Capture the cell that displays the provided text and extract its (x, y) central coordinate. 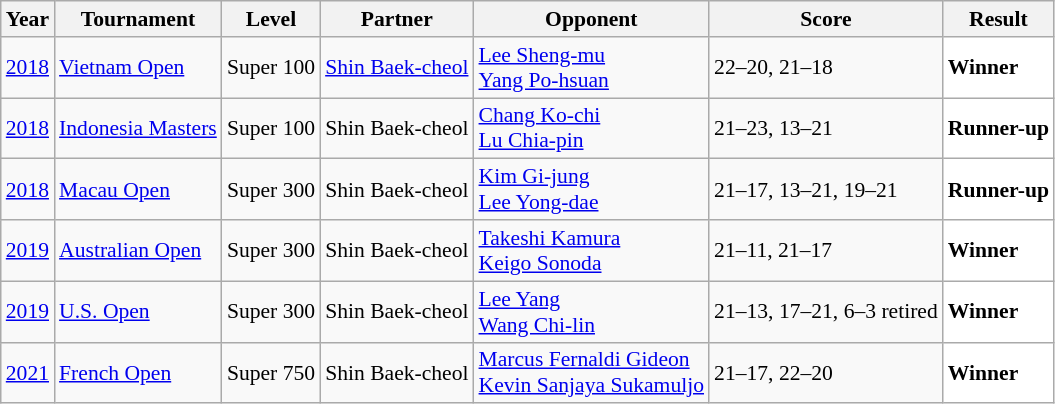
21–17, 22–20 (826, 372)
Partner (396, 19)
Result (998, 19)
21–23, 13–21 (826, 128)
Lee Sheng-mu Yang Po-hsuan (592, 68)
U.S. Open (138, 312)
21–13, 17–21, 6–3 retired (826, 312)
Takeshi Kamura Keigo Sonoda (592, 250)
Score (826, 19)
Vietnam Open (138, 68)
Super 750 (271, 372)
Macau Open (138, 190)
Australian Open (138, 250)
21–11, 21–17 (826, 250)
Kim Gi-jung Lee Yong-dae (592, 190)
French Open (138, 372)
Lee Yang Wang Chi-lin (592, 312)
22–20, 21–18 (826, 68)
Opponent (592, 19)
Indonesia Masters (138, 128)
Level (271, 19)
2021 (28, 372)
Year (28, 19)
Tournament (138, 19)
Marcus Fernaldi Gideon Kevin Sanjaya Sukamuljo (592, 372)
Chang Ko-chi Lu Chia-pin (592, 128)
21–17, 13–21, 19–21 (826, 190)
